From the cell containing the given text, extract its center point as (X, Y) coordinate. 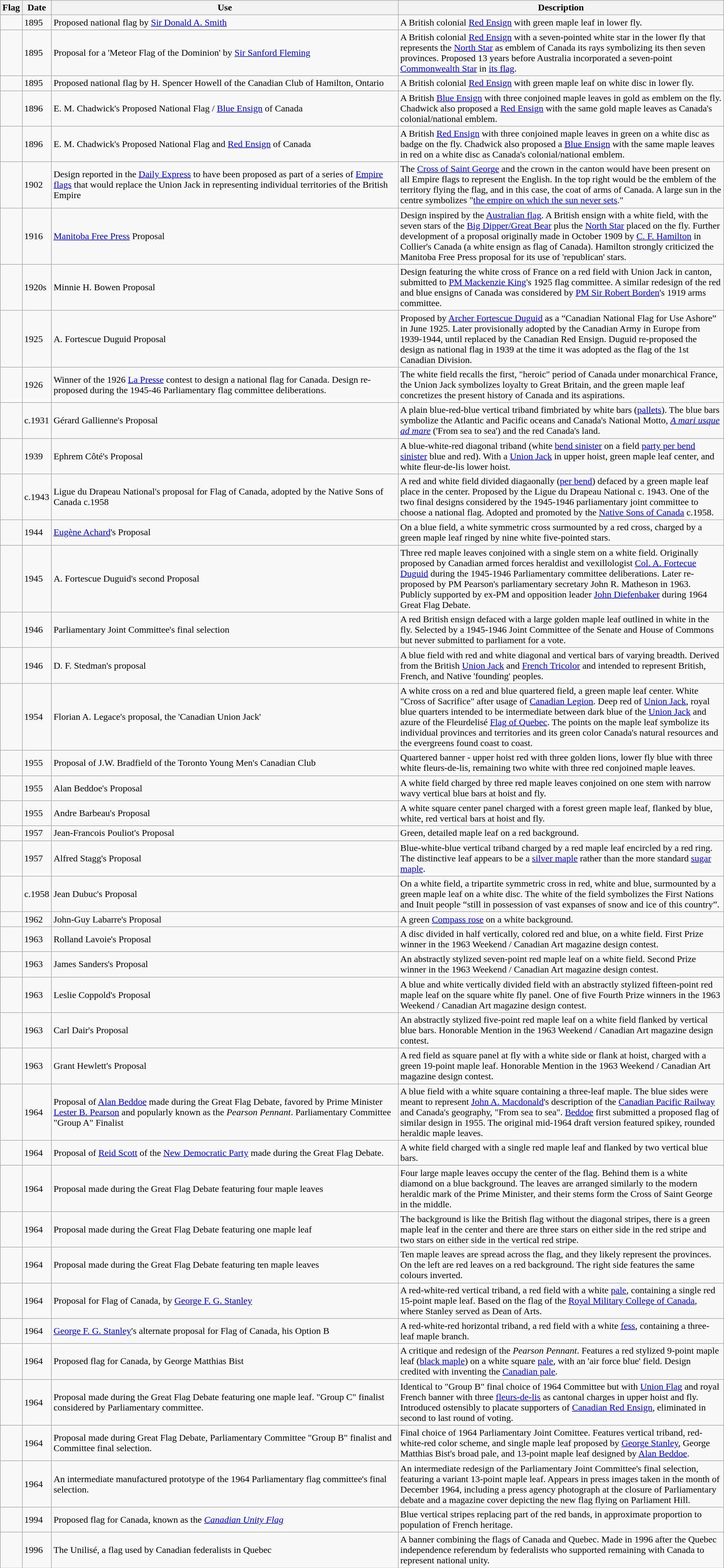
A green Compass rose on a white background. (561, 919)
Rolland Lavoie's Proposal (225, 939)
Green, detailed maple leaf on a red background. (561, 833)
Use (225, 8)
Manitoba Free Press Proposal (225, 236)
1939 (37, 456)
1944 (37, 532)
Proposed flag for Canada, by George Matthias Bist (225, 1361)
1996 (37, 1550)
1994 (37, 1519)
A British colonial Red Ensign with green maple leaf on white disc in lower fly. (561, 83)
Blue vertical stripes replacing part of the red bands, in approximate proportion to population of French heritage. (561, 1519)
Parliamentary Joint Committee's final selection (225, 630)
Proposal of Reid Scott of the New Democratic Party made during the Great Flag Debate. (225, 1153)
A British colonial Red Ensign with green maple leaf in lower fly. (561, 22)
1954 (37, 717)
A. Fortescue Duguid Proposal (225, 339)
Eugène Achard's Proposal (225, 532)
Proposal made during the Great Flag Debate featuring one maple leaf. "Group C" finalist considered by Parliamentary committee. (225, 1402)
The Unilisé, a flag used by Canadian federalists in Quebec (225, 1550)
1925 (37, 339)
Jean Dubuc's Proposal (225, 894)
Proposal made during Great Flag Debate, Parliamentary Committee "Group B" finalist and Committee final selection. (225, 1443)
Alan Beddoe's Proposal (225, 788)
A white field charged by three red maple leaves conjoined on one stem with narrow wavy vertical blue bars at hoist and fly. (561, 788)
1926 (37, 385)
Proposal for Flag of Canada, by George F. G. Stanley (225, 1301)
Florian A. Legace's proposal, the 'Canadian Union Jack' (225, 717)
Date (37, 8)
Minnie H. Bowen Proposal (225, 287)
Proposal made during the Great Flag Debate featuring one maple leaf (225, 1229)
Description (561, 8)
Ephrem Côté's Proposal (225, 456)
Gérard Gallienne's Proposal (225, 420)
c.1931 (37, 420)
1920s (37, 287)
Ligue du Drapeau National's proposal for Flag of Canada, adopted by the Native Sons of Canada c.1958 (225, 497)
George F. G. Stanley's alternate proposal for Flag of Canada, his Option B (225, 1331)
A. Fortescue Duguid's second Proposal (225, 579)
A red-white-red horizontal triband, a red field with a white fess, containing a three-leaf maple branch. (561, 1331)
c.1943 (37, 497)
c.1958 (37, 894)
Proposed flag for Canada, known as the Canadian Unity Flag (225, 1519)
Proposal made during the Great Flag Debate featuring four maple leaves (225, 1189)
John-Guy Labarre's Proposal (225, 919)
A white square center panel charged with a forest green maple leaf, flanked by blue, white, red vertical bars at hoist and fly. (561, 813)
E. M. Chadwick's Proposed National Flag / Blue Ensign of Canada (225, 108)
On a blue field, a white symmetric cross surmounted by a red cross, charged by a green maple leaf ringed by nine white five-pointed stars. (561, 532)
Alfred Stagg's Proposal (225, 858)
Leslie Coppold's Proposal (225, 995)
An intermediate manufactured prototype of the 1964 Parliamentary flag committee's final selection. (225, 1484)
1962 (37, 919)
Flag (11, 8)
D. F. Stedman's proposal (225, 666)
Proposal made during the Great Flag Debate featuring ten maple leaves (225, 1265)
Andre Barbeau's Proposal (225, 813)
James Sanders's Proposal (225, 964)
1902 (37, 185)
Jean-Francois Pouliot's Proposal (225, 833)
A white field charged with a single red maple leaf and flanked by two vertical blue bars. (561, 1153)
Proposal for a 'Meteor Flag of the Dominion' by Sir Sanford Fleming (225, 53)
Grant Hewlett's Proposal (225, 1066)
Carl Dair's Proposal (225, 1030)
Proposal of J.W. Bradfield of the Toronto Young Men's Canadian Club (225, 763)
An abstractly stylized seven-point red maple leaf on a white field. Second Prize winner in the 1963 Weekend / Canadian Art magazine design contest. (561, 964)
Proposed national flag by Sir Donald A. Smith (225, 22)
1945 (37, 579)
1916 (37, 236)
E. M. Chadwick's Proposed National Flag and Red Ensign of Canada (225, 144)
Proposed national flag by H. Spencer Howell of the Canadian Club of Hamilton, Ontario (225, 83)
